Return [X, Y] of the center of cell containing provided text 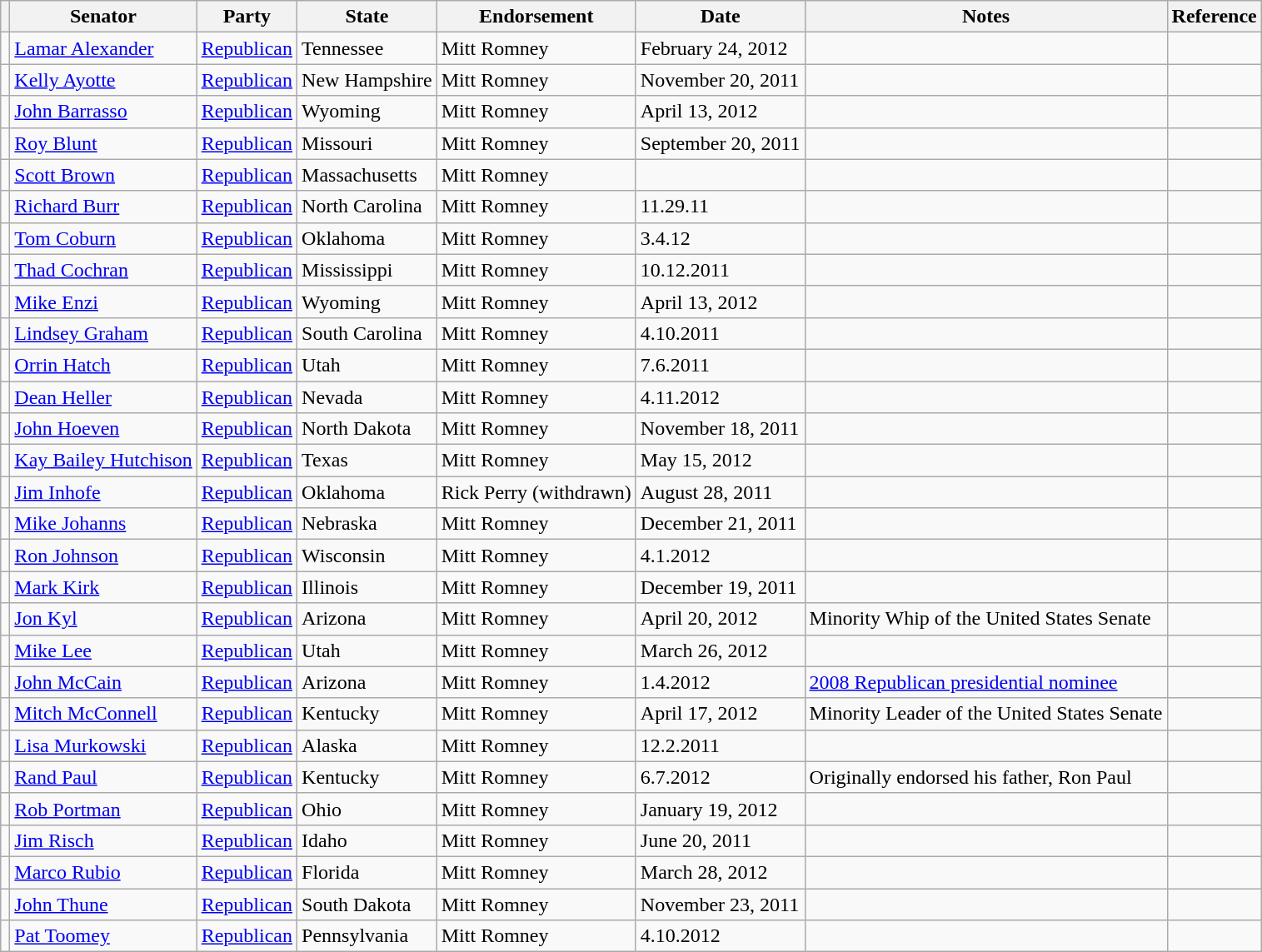
North Dakota [367, 429]
Mike Enzi [103, 302]
Minority Whip of the United States Senate [986, 619]
Rand Paul [103, 777]
Tennessee [367, 48]
Reference [1215, 17]
August 28, 2011 [720, 492]
Mississippi [367, 270]
Rob Portman [103, 809]
Thad Cochran [103, 270]
Texas [367, 461]
Tom Coburn [103, 238]
Notes [986, 17]
Lamar Alexander [103, 48]
Senator [103, 17]
Massachusetts [367, 175]
September 20, 2011 [720, 143]
6.7.2012 [720, 777]
Mike Lee [103, 650]
4.10.2012 [720, 936]
Date [720, 17]
November 23, 2011 [720, 904]
December 21, 2011 [720, 524]
Kay Bailey Hutchison [103, 461]
New Hampshire [367, 80]
April 17, 2012 [720, 714]
Florida [367, 872]
Scott Brown [103, 175]
Dean Heller [103, 397]
Rick Perry (withdrawn) [536, 492]
Minority Leader of the United States Senate [986, 714]
John Thune [103, 904]
Idaho [367, 840]
12.2.2011 [720, 745]
Mike Johanns [103, 524]
2008 Republican presidential nominee [986, 682]
South Dakota [367, 904]
Jim Risch [103, 840]
November 20, 2011 [720, 80]
November 18, 2011 [720, 429]
February 24, 2012 [720, 48]
4.1.2012 [720, 556]
Nevada [367, 397]
March 26, 2012 [720, 650]
March 28, 2012 [720, 872]
Ron Johnson [103, 556]
Mark Kirk [103, 587]
Pennsylvania [367, 936]
Marco Rubio [103, 872]
Pat Toomey [103, 936]
1.4.2012 [720, 682]
11.29.11 [720, 207]
Originally endorsed his father, Ron Paul [986, 777]
John McCain [103, 682]
Lindsey Graham [103, 333]
April 20, 2012 [720, 619]
Lisa Murkowski [103, 745]
Richard Burr [103, 207]
May 15, 2012 [720, 461]
4.11.2012 [720, 397]
Alaska [367, 745]
Illinois [367, 587]
John Hoeven [103, 429]
Ohio [367, 809]
December 19, 2011 [720, 587]
3.4.12 [720, 238]
June 20, 2011 [720, 840]
4.10.2011 [720, 333]
January 19, 2012 [720, 809]
Jon Kyl [103, 619]
Mitch McConnell [103, 714]
Party [247, 17]
State [367, 17]
Wisconsin [367, 556]
Roy Blunt [103, 143]
7.6.2011 [720, 365]
Endorsement [536, 17]
Kelly Ayotte [103, 80]
Orrin Hatch [103, 365]
John Barrasso [103, 112]
North Carolina [367, 207]
Missouri [367, 143]
Nebraska [367, 524]
10.12.2011 [720, 270]
South Carolina [367, 333]
Jim Inhofe [103, 492]
